Search for the cell housing the specified text and yield its [x, y] center coordinate. 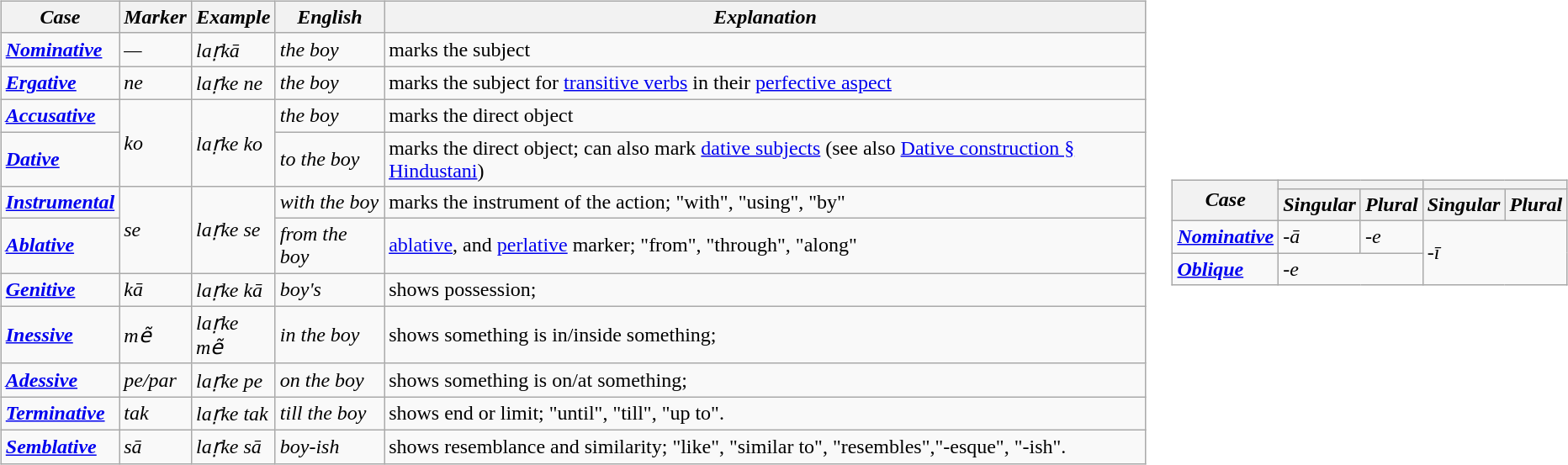
Example [233, 17]
with the boy [330, 203]
ne [156, 83]
shows something is on/at something; [765, 380]
Genitive [60, 290]
marks the direct object [765, 115]
mẽ [156, 335]
English [330, 17]
ko [156, 143]
boy's [330, 290]
boy-ish [330, 447]
from the boy [330, 246]
Semblative [60, 447]
tak [156, 414]
shows end or limit; "until", "till", "up to". [765, 414]
laṛke se [233, 230]
Marker [156, 17]
marks the subject [765, 50]
marks the subject for transitive verbs in their perfective aspect [765, 83]
kā [156, 290]
marks the direct object; can also mark dative subjects (see also Dative construction § Hindustani) [765, 158]
shows possession; [765, 290]
Accusative [60, 115]
Ablative [60, 246]
-ā [1320, 237]
se [156, 230]
in the boy [330, 335]
shows resemblance and similarity; "like", "similar to", "resembles","-esque", "-ish". [765, 447]
laṛke pe [233, 380]
laṛke sā [233, 447]
laṛke kā [233, 290]
laṛke tak [233, 414]
pe/par [156, 380]
— [156, 50]
shows something is in/inside something; [765, 335]
ablative, and perlative marker; "from", "through", "along" [765, 246]
to the boy [330, 158]
Terminative [60, 414]
Dative [60, 158]
Ergative [60, 83]
Explanation [765, 17]
till the boy [330, 414]
marks the instrument of the action; "with", "using", "by" [765, 203]
laṛkā [233, 50]
laṛke mẽ [233, 335]
Instrumental [60, 203]
Adessive [60, 380]
-ī [1495, 253]
sā [156, 447]
on the boy [330, 380]
Inessive [60, 335]
laṛke ko [233, 143]
laṛke ne [233, 83]
Oblique [1226, 269]
